Locate the cell with the specified text and output its (x, y) center coordinate. 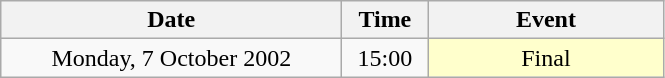
Monday, 7 October 2002 (172, 58)
Final (546, 58)
15:00 (385, 58)
Date (172, 20)
Event (546, 20)
Time (385, 20)
